Determine the [X, Y] coordinate at the center of the cell enclosing the given text.  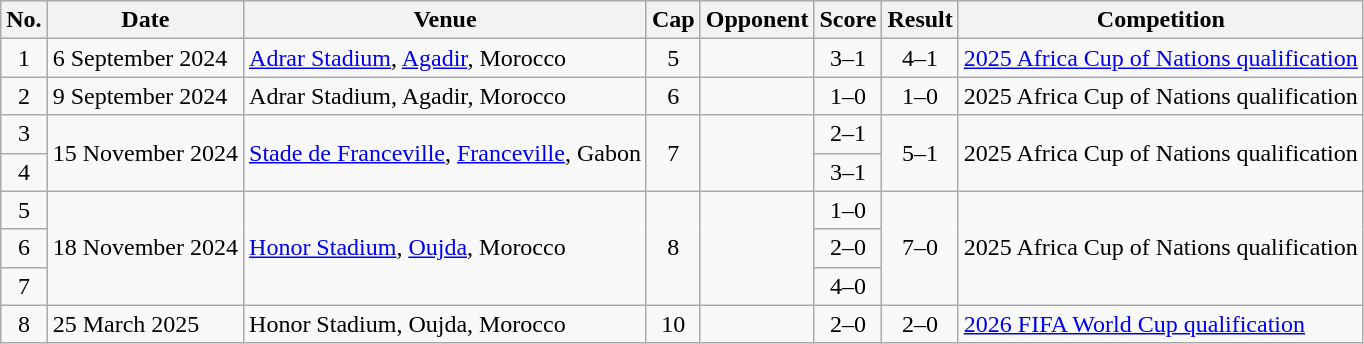
Result [920, 20]
7–0 [920, 248]
Venue [446, 20]
4 [24, 172]
25 March 2025 [145, 324]
2–1 [848, 134]
4–0 [848, 286]
10 [673, 324]
2 [24, 96]
15 November 2024 [145, 153]
Competition [1160, 20]
Cap [673, 20]
Stade de Franceville, Franceville, Gabon [446, 153]
18 November 2024 [145, 248]
1 [24, 58]
No. [24, 20]
5–1 [920, 153]
6 September 2024 [145, 58]
2026 FIFA World Cup qualification [1160, 324]
Date [145, 20]
3 [24, 134]
4–1 [920, 58]
9 September 2024 [145, 96]
Opponent [757, 20]
Score [848, 20]
